Determine the (X, Y) coordinate at the center of the cell enclosing the given text.  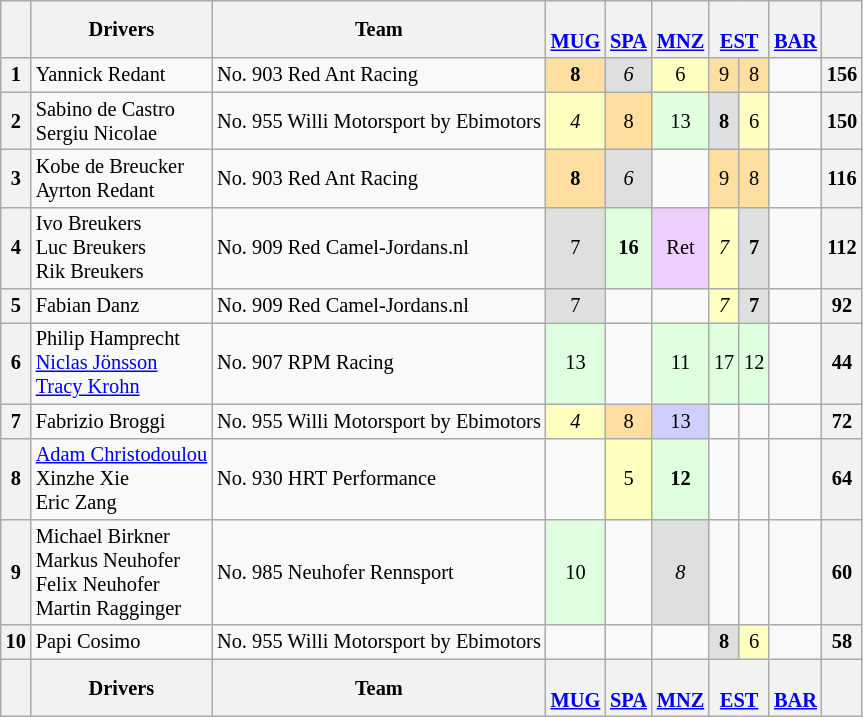
72 (842, 421)
No. 985 Neuhofer Rennsport (379, 572)
60 (842, 572)
44 (842, 363)
Papi Cosimo (122, 642)
No. 907 RPM Racing (379, 363)
Philip Hamprecht Niclas Jönsson Tracy Krohn (122, 363)
64 (842, 479)
150 (842, 121)
Michael Birkner Markus Neuhofer Felix Neuhofer Martin Ragginger (122, 572)
92 (842, 306)
2 (16, 121)
1 (16, 75)
58 (842, 642)
11 (680, 363)
Kobe de Breucker Ayrton Redant (122, 178)
Adam Christodoulou Xinzhe Xie Eric Zang (122, 479)
Sabino de Castro Sergiu Nicolae (122, 121)
Fabian Danz (122, 306)
17 (724, 363)
3 (16, 178)
Fabrizio Broggi (122, 421)
Yannick Redant (122, 75)
116 (842, 178)
Ret (680, 248)
156 (842, 75)
16 (628, 248)
No. 930 HRT Performance (379, 479)
112 (842, 248)
Ivo Breukers Luc Breukers Rik Breukers (122, 248)
